Return the [X, Y] coordinate for the center point of the cell that contains the specified text.  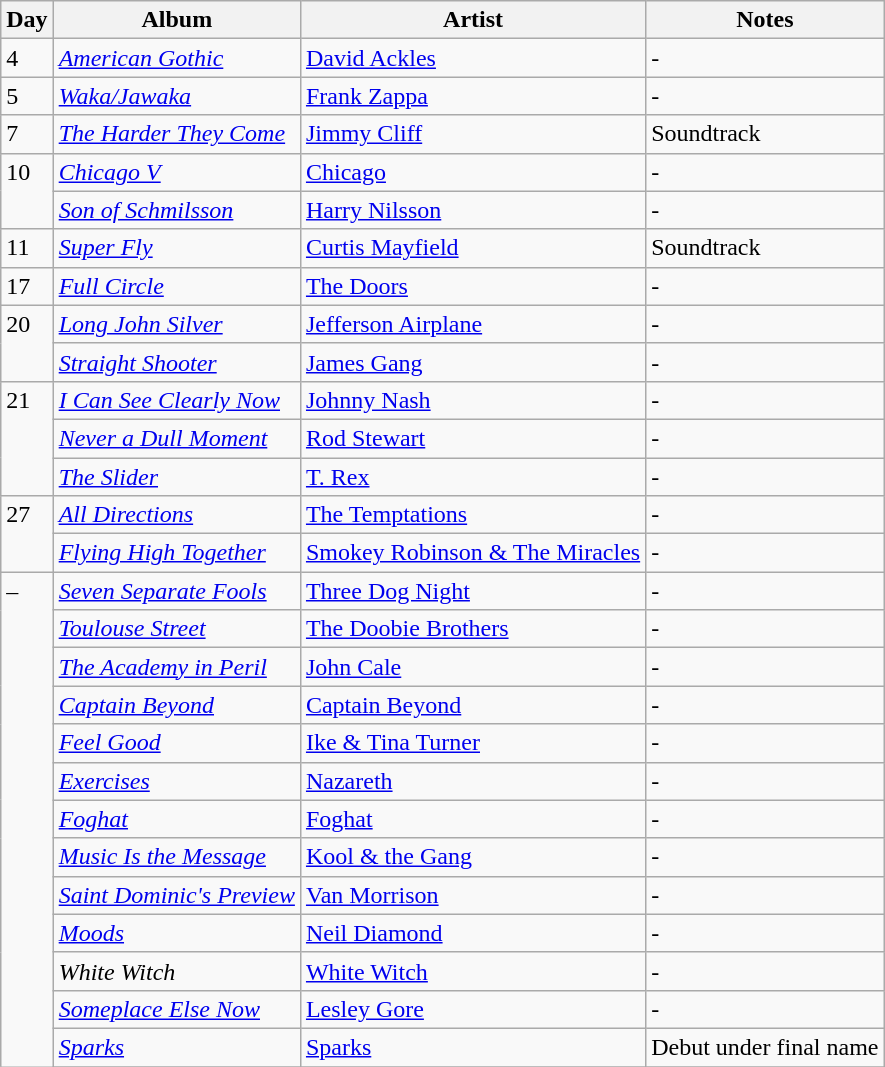
Three Dog Night [472, 591]
– [27, 820]
Full Circle [176, 286]
Album [176, 20]
Harry Nilsson [472, 210]
I Can See Clearly Now [176, 400]
Seven Separate Fools [176, 591]
Flying High Together [176, 553]
David Ackles [472, 58]
Moods [176, 933]
Jefferson Airplane [472, 324]
Frank Zappa [472, 96]
The Slider [176, 477]
Chicago [472, 172]
27 [27, 534]
Toulouse Street [176, 629]
Music Is the Message [176, 857]
Super Fly [176, 248]
Saint Dominic's Preview [176, 895]
The Doobie Brothers [472, 629]
21 [27, 438]
Kool & the Gang [472, 857]
Never a Dull Moment [176, 438]
Someplace Else Now [176, 1009]
The Temptations [472, 515]
Debut under final name [765, 1047]
Notes [765, 20]
All Directions [176, 515]
11 [27, 248]
Curtis Mayfield [472, 248]
Ike & Tina Turner [472, 743]
Day [27, 20]
Artist [472, 20]
Van Morrison [472, 895]
Waka/Jawaka [176, 96]
7 [27, 134]
The Academy in Peril [176, 667]
Johnny Nash [472, 400]
The Doors [472, 286]
Rod Stewart [472, 438]
Smokey Robinson & The Miracles [472, 553]
Neil Diamond [472, 933]
Exercises [176, 781]
Straight Shooter [176, 362]
Lesley Gore [472, 1009]
American Gothic [176, 58]
Chicago V [176, 172]
The Harder They Come [176, 134]
Long John Silver [176, 324]
Son of Schmilsson [176, 210]
5 [27, 96]
John Cale [472, 667]
T. Rex [472, 477]
10 [27, 191]
20 [27, 343]
4 [27, 58]
17 [27, 286]
Jimmy Cliff [472, 134]
James Gang [472, 362]
Feel Good [176, 743]
Nazareth [472, 781]
